Identify which cell holds the provided text, then report its (X, Y) central coordinate. 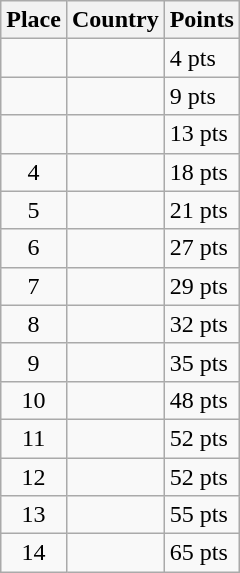
32 pts (202, 324)
13 pts (202, 134)
29 pts (202, 286)
9 pts (202, 96)
48 pts (202, 400)
4 (34, 172)
7 (34, 286)
21 pts (202, 210)
9 (34, 362)
4 pts (202, 58)
27 pts (202, 248)
10 (34, 400)
65 pts (202, 553)
13 (34, 515)
8 (34, 324)
5 (34, 210)
35 pts (202, 362)
18 pts (202, 172)
55 pts (202, 515)
12 (34, 477)
Country (115, 20)
11 (34, 438)
Place (34, 20)
Points (202, 20)
14 (34, 553)
6 (34, 248)
